Scan for the cell matching the given text and deliver its (x, y) coordinate at center. 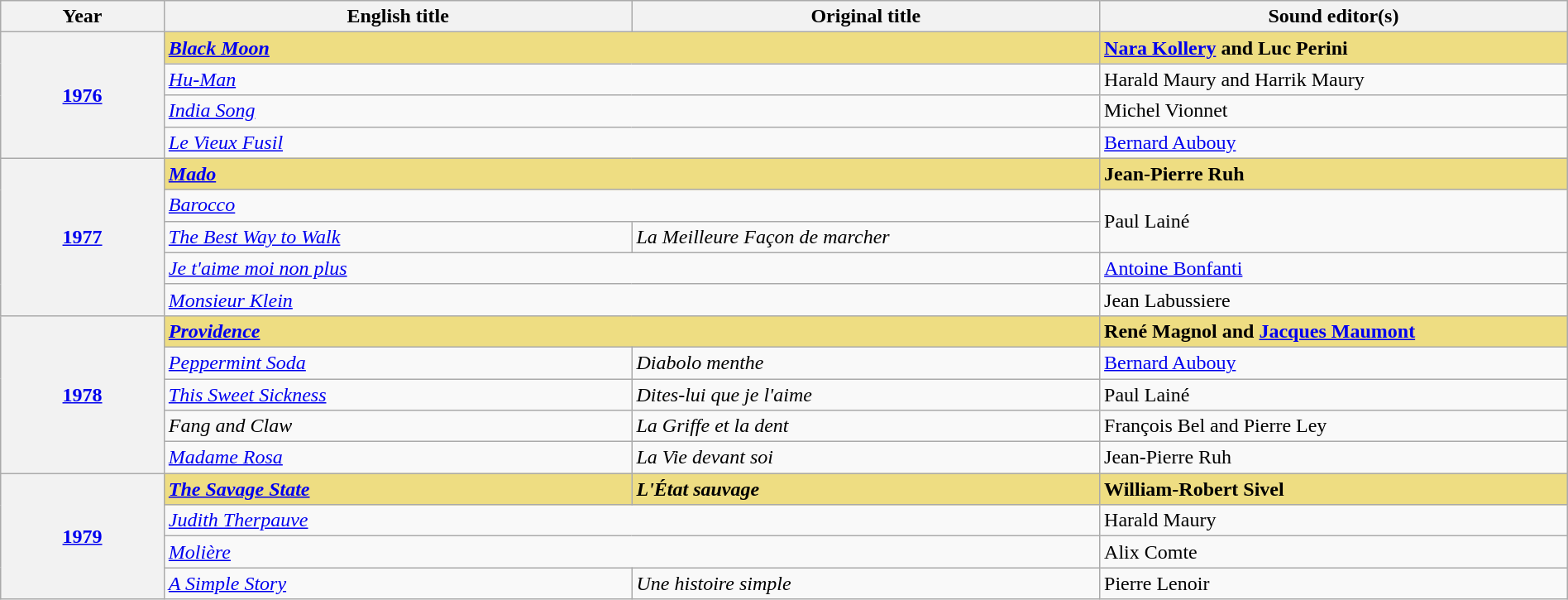
Harald Maury and Harrik Maury (1334, 79)
Original title (866, 17)
English title (398, 17)
Une histoire simple (866, 583)
Barocco (632, 205)
René Magnol and Jacques Maumont (1334, 331)
La Meilleure Façon de marcher (866, 237)
Black Moon (632, 48)
Harald Maury (1334, 521)
1979 (83, 536)
India Song (632, 111)
Je t'aime moi non plus (632, 268)
Hu-Man (632, 79)
Molière (632, 552)
Sound editor(s) (1334, 17)
Alix Comte (1334, 552)
Michel Vionnet (1334, 111)
La Griffe et la dent (866, 426)
Year (83, 17)
Madame Rosa (398, 458)
A Simple Story (398, 583)
Dites-lui que je l'aime (866, 395)
Nara Kollery and Luc Perini (1334, 48)
Le Vieux Fusil (632, 142)
William-Robert Sivel (1334, 489)
Providence (632, 331)
The Savage State (398, 489)
François Bel and Pierre Ley (1334, 426)
Diabolo menthe (866, 362)
Pierre Lenoir (1334, 583)
1977 (83, 237)
Monsieur Klein (632, 300)
Mado (632, 174)
1978 (83, 394)
Antoine Bonfanti (1334, 268)
Jean Labussiere (1334, 300)
This Sweet Sickness (398, 395)
1976 (83, 95)
Judith Therpauve (632, 521)
La Vie devant soi (866, 458)
The Best Way to Walk (398, 237)
Peppermint Soda (398, 362)
L'État sauvage (866, 489)
Fang and Claw (398, 426)
